Return the (X, Y) coordinate for the center point of the cell that contains the specified text.  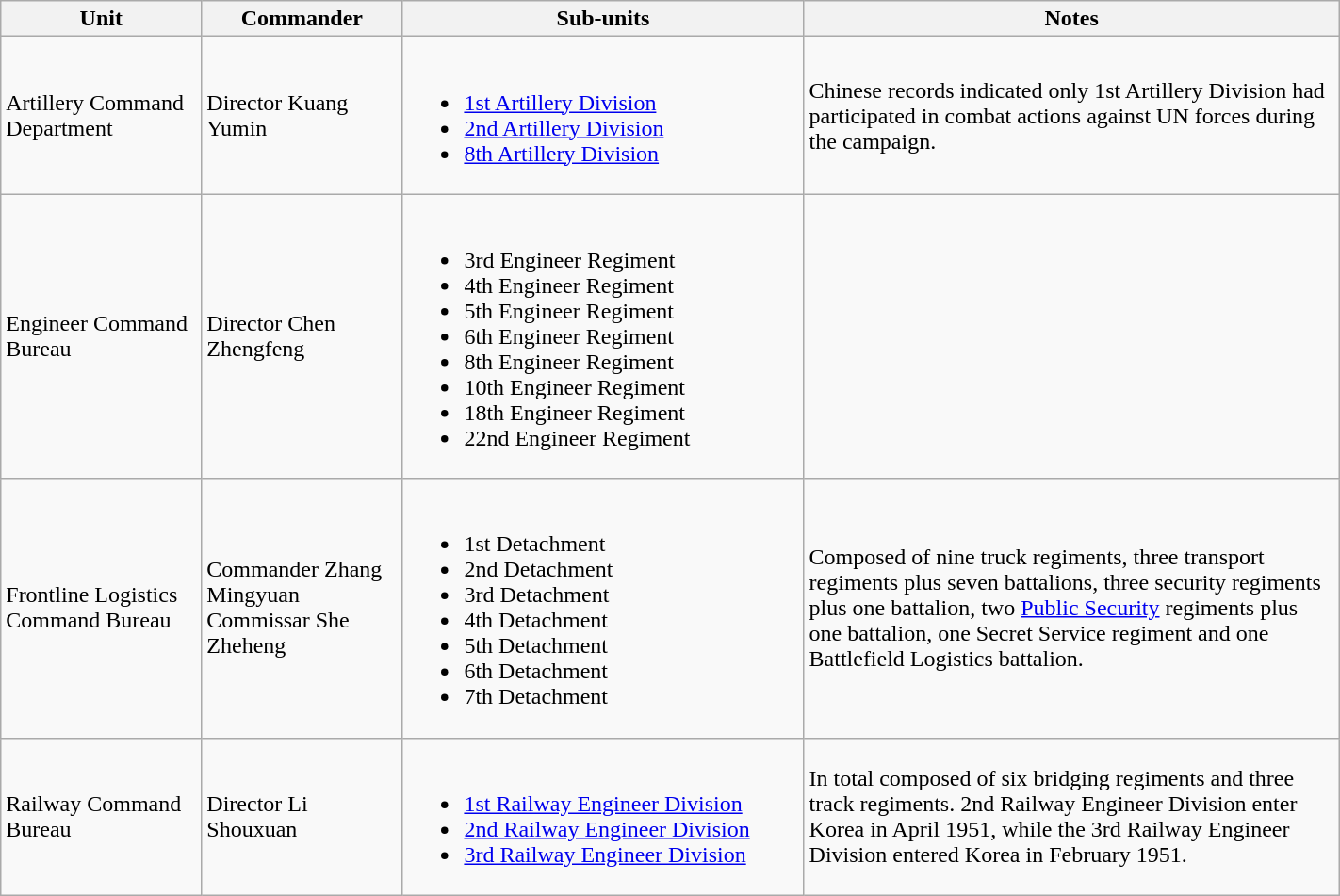
1st Detachment2nd Detachment3rd Detachment4th Detachment5th Detachment6th Detachment7th Detachment (603, 609)
Engineer Command Bureau (102, 336)
Frontline Logistics Command Bureau (102, 609)
Director Chen Zhengfeng (302, 336)
Director Li Shouxuan (302, 816)
Unit (102, 19)
Artillery Command Department (102, 115)
Commander (302, 19)
Commander Zhang MingyuanCommissar She Zheheng (302, 609)
Chinese records indicated only 1st Artillery Division had participated in combat actions against UN forces during the campaign. (1071, 115)
Director Kuang Yumin (302, 115)
1st Artillery Division2nd Artillery Division8th Artillery Division (603, 115)
Sub-units (603, 19)
Railway Command Bureau (102, 816)
1st Railway Engineer Division2nd Railway Engineer Division3rd Railway Engineer Division (603, 816)
Notes (1071, 19)
